Search for the cell housing the specified text and yield its [X, Y] center coordinate. 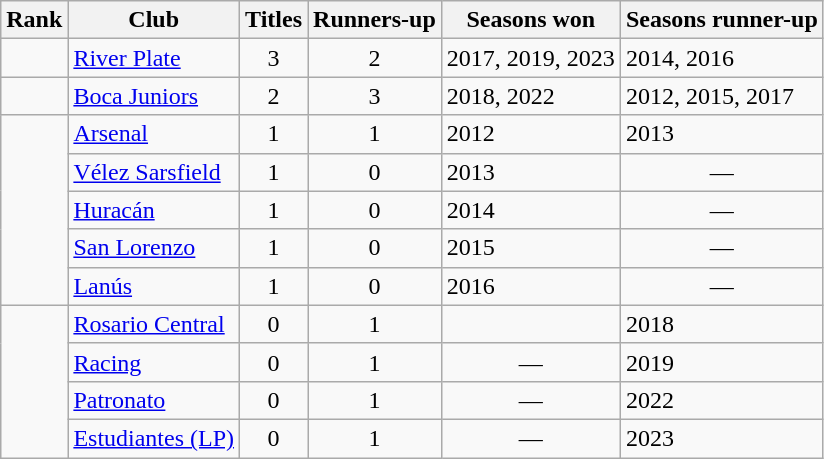
Patronato [154, 400]
Runners-up [375, 20]
Rank [34, 20]
Estudiantes (LP) [154, 438]
Seasons won [530, 20]
2015 [530, 248]
San Lorenzo [154, 248]
River Plate [154, 58]
Arsenal [154, 134]
2014 [530, 210]
Titles [274, 20]
Huracán [154, 210]
2018 [722, 324]
Lanús [154, 286]
2012, 2015, 2017 [722, 96]
Racing [154, 362]
Club [154, 20]
2012 [530, 134]
Seasons runner-up [722, 20]
2018, 2022 [530, 96]
2014, 2016 [722, 58]
2022 [722, 400]
Rosario Central [154, 324]
2017, 2019, 2023 [530, 58]
2019 [722, 362]
Boca Juniors [154, 96]
Vélez Sarsfield [154, 172]
2023 [722, 438]
2016 [530, 286]
